Find where the given text appears and provide that cell's center as [x, y] coordinate. 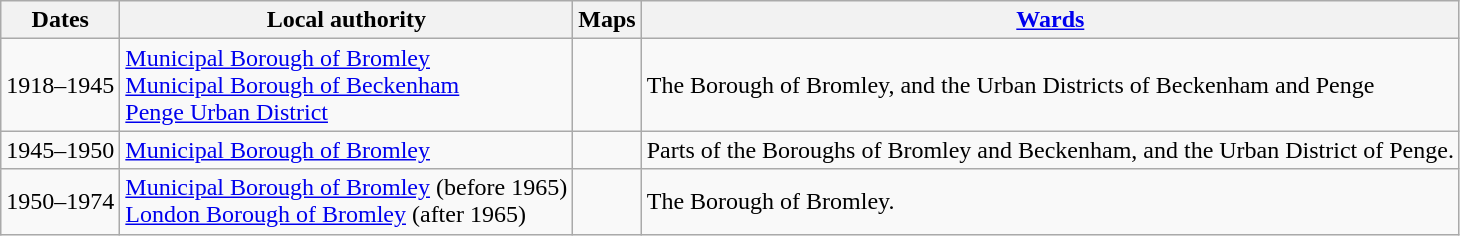
The Borough of Bromley, and the Urban Districts of Beckenham and Penge [1050, 85]
Parts of the Boroughs of Bromley and Beckenham, and the Urban District of Penge. [1050, 150]
The Borough of Bromley. [1050, 202]
1950–1974 [60, 202]
Municipal Borough of BromleyMunicipal Borough of BeckenhamPenge Urban District [346, 85]
1918–1945 [60, 85]
Municipal Borough of Bromley [346, 150]
Local authority [346, 20]
Maps [607, 20]
Municipal Borough of Bromley (before 1965)London Borough of Bromley (after 1965) [346, 202]
Wards [1050, 20]
Dates [60, 20]
1945–1950 [60, 150]
